Determine the [x, y] coordinate at the center of the cell enclosing the given text.  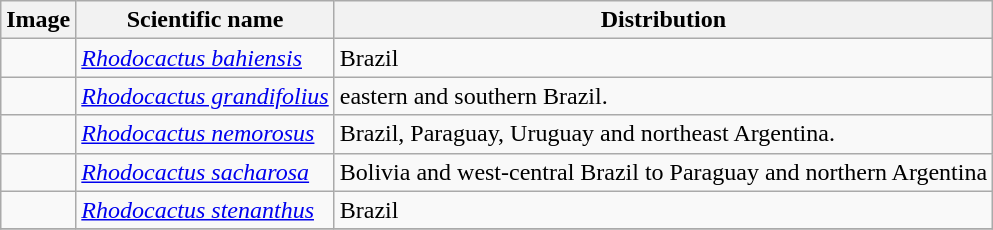
Rhodocactus stenanthus [205, 210]
Bolivia and west-central Brazil to Paraguay and northern Argentina [663, 172]
Scientific name [205, 20]
Rhodocactus grandifolius [205, 96]
Distribution [663, 20]
Rhodocactus sacharosa [205, 172]
Brazil, Paraguay, Uruguay and northeast Argentina. [663, 134]
eastern and southern Brazil. [663, 96]
Rhodocactus nemorosus [205, 134]
Image [38, 20]
Rhodocactus bahiensis [205, 58]
